From the cell containing the given text, extract its center point as (x, y) coordinate. 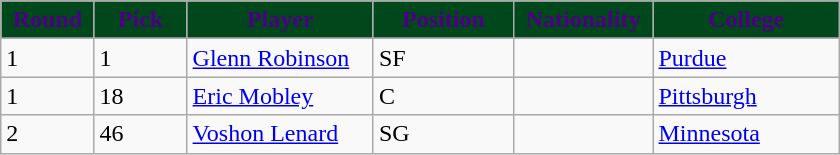
Glenn Robinson (280, 58)
Position (443, 20)
18 (140, 96)
Voshon Lenard (280, 134)
Pittsburgh (746, 96)
2 (48, 134)
Purdue (746, 58)
Eric Mobley (280, 96)
46 (140, 134)
Player (280, 20)
C (443, 96)
SG (443, 134)
Round (48, 20)
Nationality (583, 20)
Pick (140, 20)
College (746, 20)
Minnesota (746, 134)
SF (443, 58)
